Provide the [x, y] coordinate of the cell's center where the given text is located.  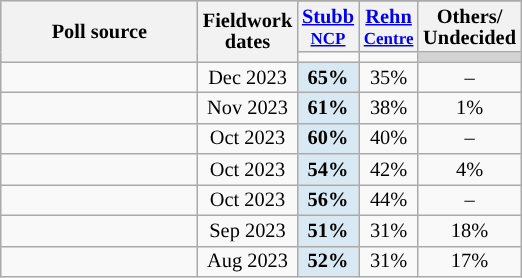
54% [328, 170]
4% [470, 170]
Dec 2023 [248, 78]
Others/Undecided [470, 26]
65% [328, 78]
1% [470, 108]
61% [328, 108]
40% [388, 138]
Poll source [100, 30]
Nov 2023 [248, 108]
60% [328, 138]
51% [328, 230]
StubbNCP [328, 26]
56% [328, 200]
RehnCentre [388, 26]
Sep 2023 [248, 230]
52% [328, 262]
42% [388, 170]
18% [470, 230]
Aug 2023 [248, 262]
17% [470, 262]
Fieldworkdates [248, 30]
35% [388, 78]
44% [388, 200]
38% [388, 108]
